Provide the (X, Y) coordinate of the cell's center where the given text is located.  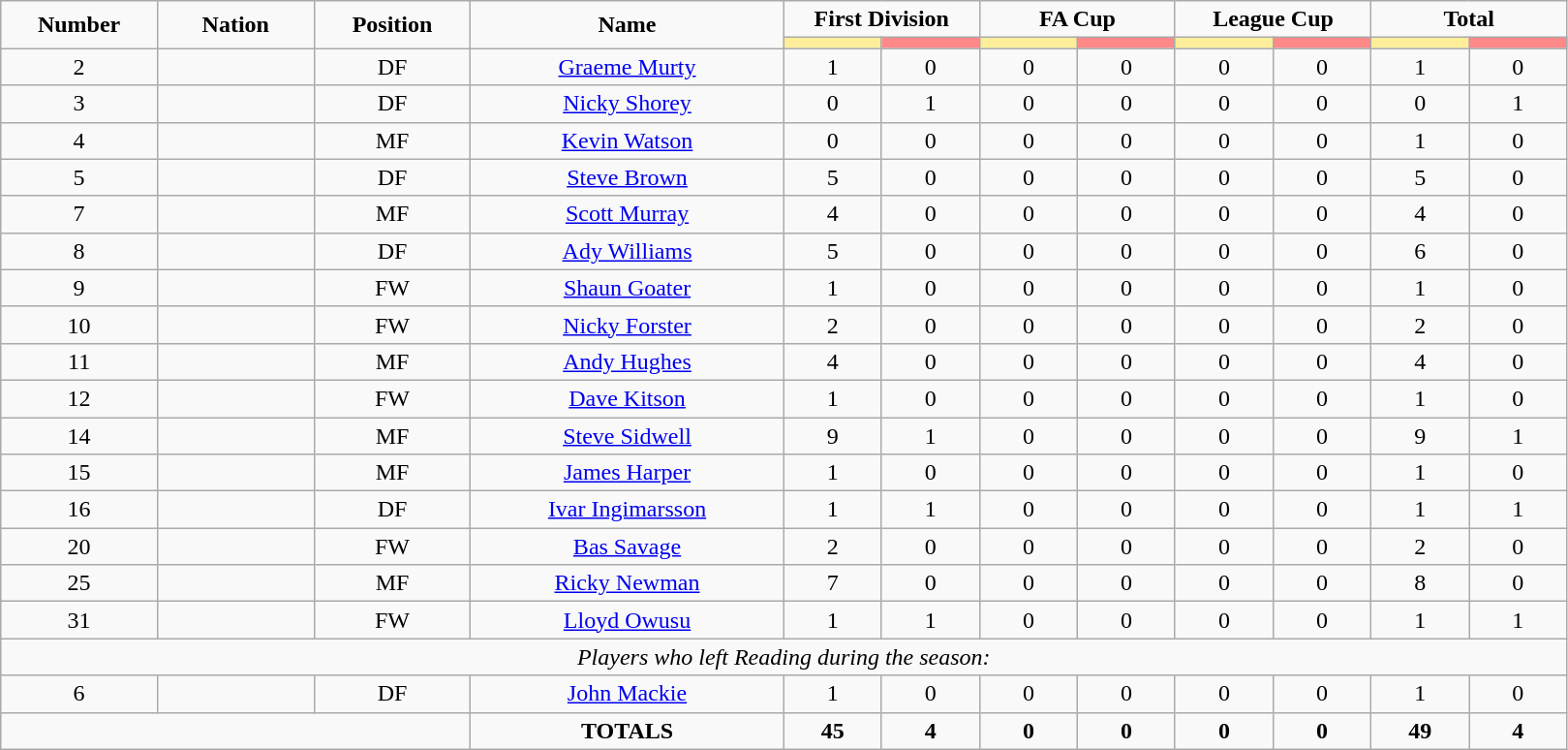
Andy Hughes (628, 361)
League Cup (1273, 19)
3 (79, 104)
12 (79, 398)
Ady Williams (628, 251)
Position (392, 25)
20 (79, 547)
Steve Brown (628, 177)
Dave Kitson (628, 398)
45 (833, 731)
James Harper (628, 473)
10 (79, 325)
Nation (235, 25)
31 (79, 620)
Ivar Ingimarsson (628, 510)
Total (1469, 19)
15 (79, 473)
49 (1420, 731)
16 (79, 510)
Kevin Watson (628, 141)
FA Cup (1077, 19)
Graeme Murty (628, 67)
John Mackie (628, 694)
TOTALS (628, 731)
14 (79, 435)
Number (79, 25)
Bas Savage (628, 547)
Scott Murray (628, 214)
Players who left Reading during the season: (784, 657)
25 (79, 583)
Steve Sidwell (628, 435)
Shaun Goater (628, 288)
First Division (881, 19)
11 (79, 361)
Ricky Newman (628, 583)
Nicky Forster (628, 325)
Name (628, 25)
Lloyd Owusu (628, 620)
Nicky Shorey (628, 104)
